Return (X, Y) of the center of cell containing provided text 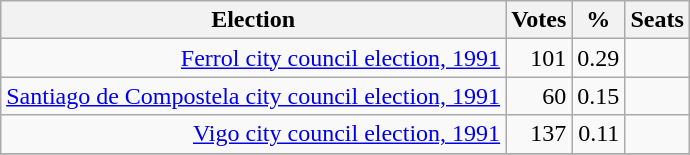
0.11 (598, 134)
101 (539, 58)
Vigo city council election, 1991 (254, 134)
Santiago de Compostela city council election, 1991 (254, 96)
Election (254, 20)
% (598, 20)
60 (539, 96)
Seats (657, 20)
Ferrol city council election, 1991 (254, 58)
0.15 (598, 96)
137 (539, 134)
0.29 (598, 58)
Votes (539, 20)
